Detect which cell encompasses the target text, then output its [X, Y] center coordinate. 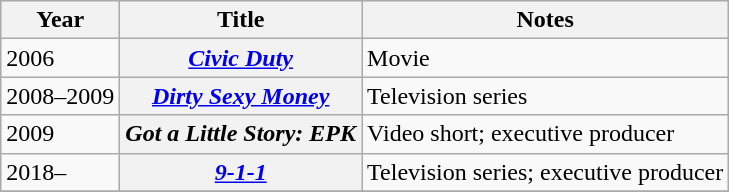
Got a Little Story: EPK [241, 134]
Civic Duty [241, 58]
Dirty Sexy Money [241, 96]
9-1-1 [241, 172]
Television series [546, 96]
Year [60, 20]
Notes [546, 20]
Title [241, 20]
2008–2009 [60, 96]
Movie [546, 58]
2009 [60, 134]
Video short; executive producer [546, 134]
2006 [60, 58]
2018– [60, 172]
Television series; executive producer [546, 172]
